Pinpoint the cell where the given text exists, returning its (X, Y) midpoint coordinate. 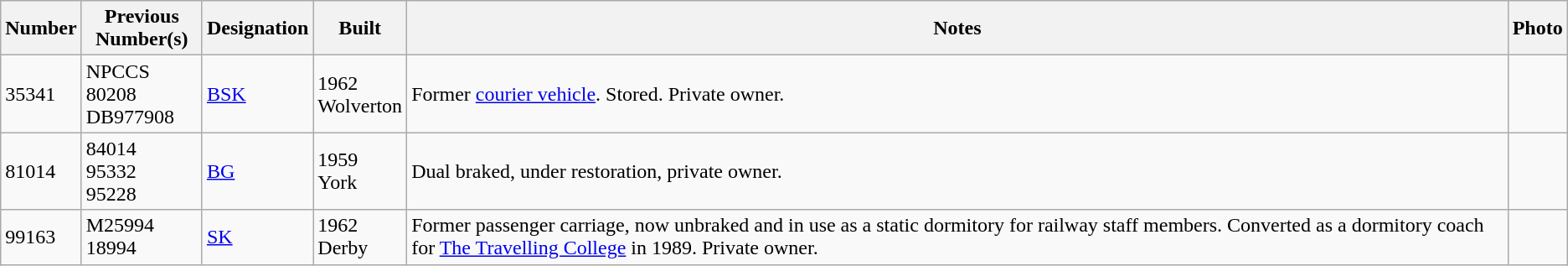
SK (257, 237)
1962Wolverton (360, 94)
81014 (41, 171)
99163 (41, 237)
Designation (257, 29)
Notes (958, 29)
Dual braked, under restoration, private owner. (958, 171)
Photo (1538, 29)
M2599418994 (142, 237)
BSK (257, 94)
Built (360, 29)
BG (257, 171)
Number (41, 29)
NPCCS 80208DB977908 (142, 94)
35341 (41, 94)
PreviousNumber(s) (142, 29)
840149533295228 (142, 171)
1962Derby (360, 237)
Former courier vehicle. Stored. Private owner. (958, 94)
1959York (360, 171)
